Pinpoint the cell where the given text exists, returning its [x, y] midpoint coordinate. 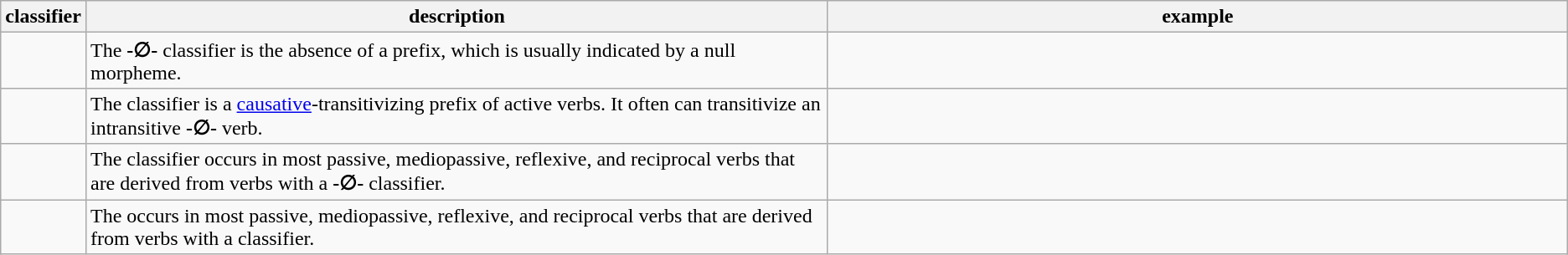
The occurs in most passive, mediopassive, reflexive, and reciprocal verbs that are derived from verbs with a classifier. [456, 226]
classifier [44, 17]
The classifier occurs in most passive, mediopassive, reflexive, and reciprocal verbs that are derived from verbs with a -∅- classifier. [456, 172]
description [456, 17]
The -∅- classifier is the absence of a prefix, which is usually indicated by a null morpheme. [456, 60]
example [1198, 17]
The classifier is a causative-transitivizing prefix of active verbs. It often can transitivize an intransitive -∅- verb. [456, 115]
